Output the (X, Y) coordinate of the center of the cell containing the given text.  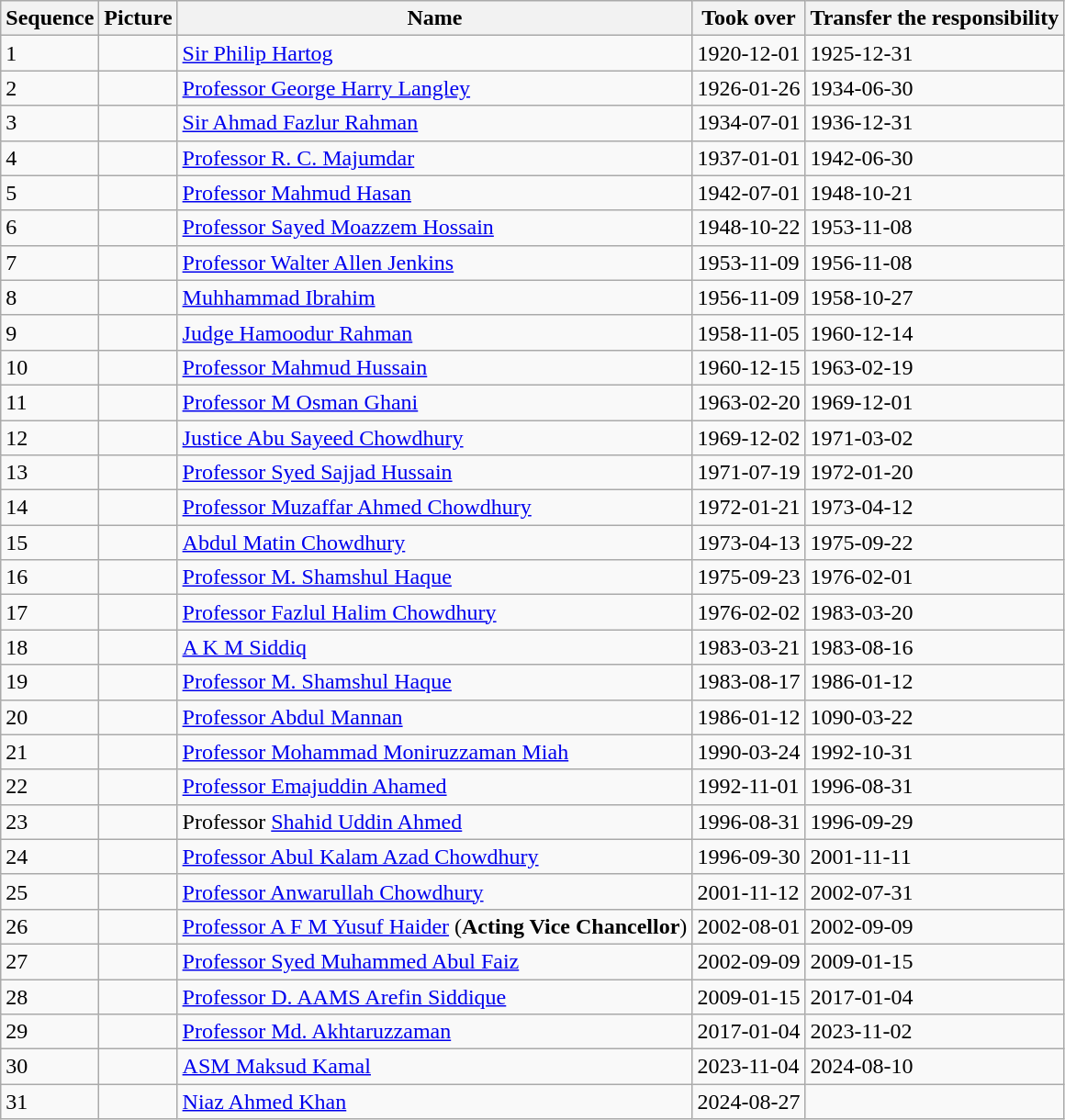
1948-10-22 (749, 228)
1920-12-01 (749, 53)
Professor Anwarullah Chowdhury (435, 891)
27 (50, 961)
Transfer the responsibility (935, 18)
14 (50, 508)
Professor R. C. Majumdar (435, 158)
5 (50, 193)
Professor Shahid Uddin Ahmed (435, 822)
1926-01-26 (749, 88)
1973-04-13 (749, 543)
1960-12-15 (749, 367)
Picture (138, 18)
16 (50, 577)
31 (50, 1102)
1996-09-30 (749, 857)
8 (50, 297)
Professor Abul Kalam Azad Chowdhury (435, 857)
1992-11-01 (749, 787)
2023-11-04 (749, 1067)
1934-07-01 (749, 123)
Professor Mahmud Hussain (435, 367)
1996-09-29 (935, 822)
2024-08-27 (749, 1102)
ASM Maksud Kamal (435, 1067)
Professor Muzaffar Ahmed Chowdhury (435, 508)
1983-03-20 (935, 612)
Professor Syed Muhammed Abul Faiz (435, 961)
20 (50, 717)
1971-07-19 (749, 473)
1934-06-30 (935, 88)
29 (50, 1032)
30 (50, 1067)
1956-11-09 (749, 297)
9 (50, 332)
10 (50, 367)
6 (50, 228)
1983-08-16 (935, 647)
1937-01-01 (749, 158)
1936-12-31 (935, 123)
A K M Siddiq (435, 647)
11 (50, 402)
1963-02-19 (935, 367)
1958-10-27 (935, 297)
Professor Emajuddin Ahamed (435, 787)
1953-11-09 (749, 263)
1948-10-21 (935, 193)
2024-08-10 (935, 1067)
1953-11-08 (935, 228)
Abdul Matin Chowdhury (435, 543)
7 (50, 263)
2002-07-31 (935, 891)
Sir Philip Hartog (435, 53)
1956-11-08 (935, 263)
1990-03-24 (749, 752)
Professor A F M Yusuf Haider (Acting Vice Chancellor) (435, 926)
Judge Hamoodur Rahman (435, 332)
1971-03-02 (935, 438)
1942-06-30 (935, 158)
Professor Sayed Moazzem Hossain (435, 228)
1 (50, 53)
26 (50, 926)
15 (50, 543)
Name (435, 18)
13 (50, 473)
1972-01-21 (749, 508)
23 (50, 822)
1963-02-20 (749, 402)
25 (50, 891)
24 (50, 857)
28 (50, 996)
Took over (749, 18)
Niaz Ahmed Khan (435, 1102)
17 (50, 612)
1960-12-14 (935, 332)
Professor Md. Akhtaruzzaman (435, 1032)
2001-11-12 (749, 891)
1983-08-17 (749, 682)
Sequence (50, 18)
1972-01-20 (935, 473)
1983-03-21 (749, 647)
1969-12-02 (749, 438)
2 (50, 88)
Professor Walter Allen Jenkins (435, 263)
1942-07-01 (749, 193)
2002-08-01 (749, 926)
Professor Fazlul Halim Chowdhury (435, 612)
Professor George Harry Langley (435, 88)
18 (50, 647)
1925-12-31 (935, 53)
1969-12-01 (935, 402)
Muhhammad Ibrahim (435, 297)
4 (50, 158)
Professor Mohammad Moniruzzaman Miah (435, 752)
1973-04-12 (935, 508)
1976-02-01 (935, 577)
Professor Mahmud Hasan (435, 193)
3 (50, 123)
Professor Abdul Mannan (435, 717)
1975-09-22 (935, 543)
1992-10-31 (935, 752)
Professor D. AAMS Arefin Siddique (435, 996)
21 (50, 752)
2023-11-02 (935, 1032)
12 (50, 438)
Professor Syed Sajjad Hussain (435, 473)
2001-11-11 (935, 857)
1975-09-23 (749, 577)
Justice Abu Sayeed Chowdhury (435, 438)
Professor M Osman Ghani (435, 402)
1976-02-02 (749, 612)
Sir Ahmad Fazlur Rahman (435, 123)
19 (50, 682)
1090-03-22 (935, 717)
1958-11-05 (749, 332)
22 (50, 787)
